Output the (x, y) coordinate of the center of the cell containing the given text.  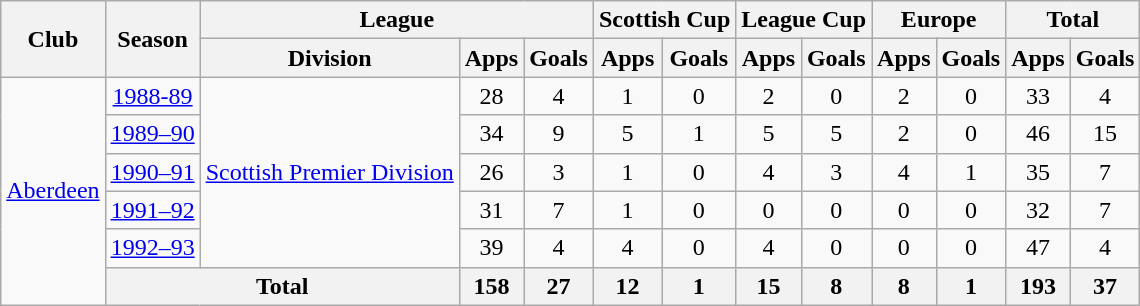
9 (559, 134)
Europe (939, 20)
34 (491, 134)
Scottish Premier Division (330, 172)
Division (330, 58)
Season (152, 39)
32 (1038, 210)
1991–92 (152, 210)
47 (1038, 248)
39 (491, 248)
Scottish Cup (664, 20)
193 (1038, 286)
158 (491, 286)
27 (559, 286)
League Cup (804, 20)
1992–93 (152, 248)
Club (53, 39)
1989–90 (152, 134)
37 (1105, 286)
26 (491, 172)
League (396, 20)
31 (491, 210)
Aberdeen (53, 191)
12 (627, 286)
46 (1038, 134)
35 (1038, 172)
1988-89 (152, 96)
1990–91 (152, 172)
33 (1038, 96)
28 (491, 96)
